Provide the (x, y) coordinate of the cell's center where the given text is located.  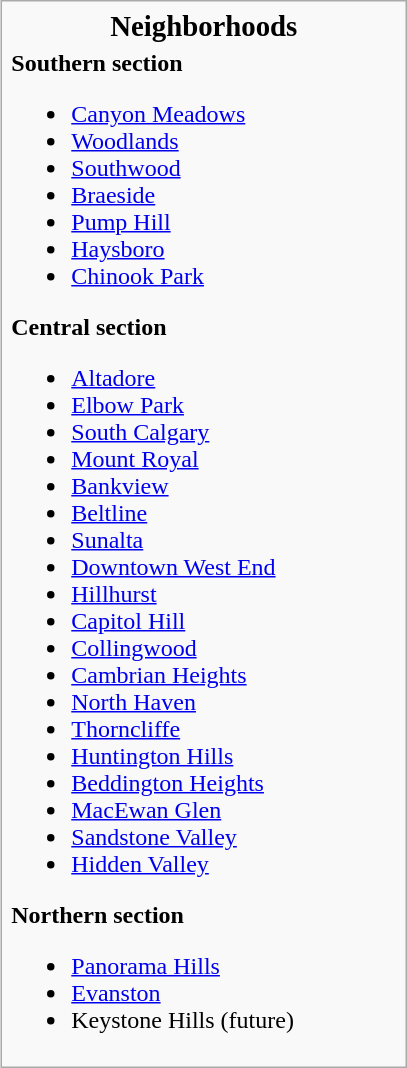
Neighborhoods (204, 27)
